Scan for the cell matching the given text and deliver its (x, y) coordinate at center. 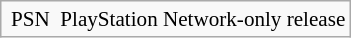
PSN PlayStation Network-only release (176, 18)
